Provide the [X, Y] coordinate of the cell's center where the given text is located.  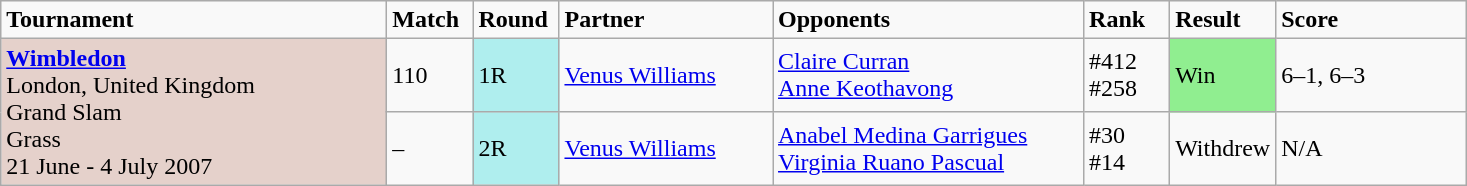
Anabel Medina Garrigues Virginia Ruano Pascual [928, 148]
#30#14 [1127, 148]
Match [430, 20]
Rank [1127, 20]
Partner [666, 20]
Claire Curran Anne Keothavong [928, 76]
Opponents [928, 20]
N/A [1372, 148]
– [430, 148]
Score [1372, 20]
#412#258 [1127, 76]
110 [430, 76]
Wimbledon London, United Kingdom Grand Slam Grass 21 June - 4 July 2007 [194, 112]
Win [1223, 76]
Tournament [194, 20]
Round [516, 20]
1R [516, 76]
6–1, 6–3 [1372, 76]
2R [516, 148]
Result [1223, 20]
Withdrew [1223, 148]
